Scan for the cell matching the given text and deliver its (x, y) coordinate at center. 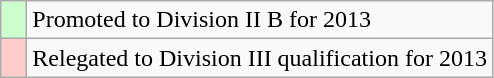
Promoted to Division II B for 2013 (260, 20)
Relegated to Division III qualification for 2013 (260, 58)
